Search for the cell housing the specified text and yield its [X, Y] center coordinate. 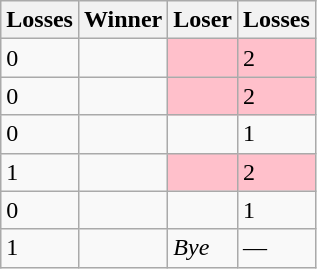
Winner [122, 20]
Loser [203, 20]
Bye [203, 248]
— [277, 248]
